Capture the cell that displays the provided text and extract its (X, Y) central coordinate. 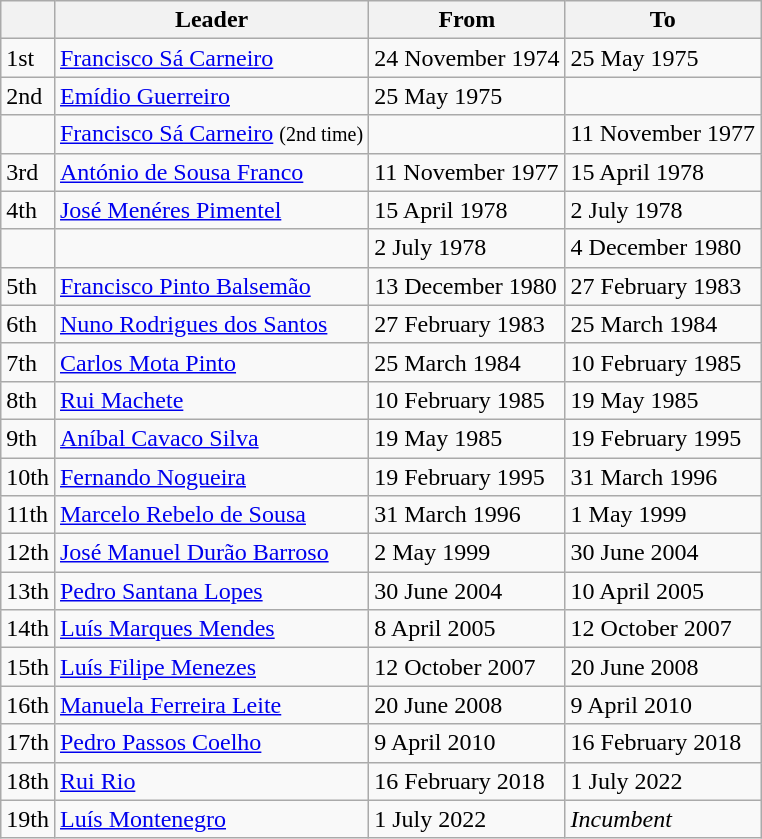
To (662, 20)
1 May 1999 (662, 515)
Nuno Rodrigues dos Santos (211, 324)
From (467, 20)
Pedro Passos Coelho (211, 743)
12th (28, 553)
6th (28, 324)
11th (28, 515)
Carlos Mota Pinto (211, 362)
24 November 1974 (467, 58)
18th (28, 781)
16th (28, 705)
Leader (211, 20)
17th (28, 743)
13th (28, 591)
3rd (28, 172)
15th (28, 667)
José Menéres Pimentel (211, 210)
Francisco Sá Carneiro (2nd time) (211, 134)
4 December 1980 (662, 248)
António de Sousa Franco (211, 172)
Emídio Guerreiro (211, 96)
1st (28, 58)
Francisco Sá Carneiro (211, 58)
Luís Filipe Menezes (211, 667)
2 May 1999 (467, 553)
4th (28, 210)
Pedro Santana Lopes (211, 591)
14th (28, 629)
Manuela Ferreira Leite (211, 705)
8 April 2005 (467, 629)
Luís Montenegro (211, 819)
2nd (28, 96)
7th (28, 362)
19th (28, 819)
5th (28, 286)
9th (28, 438)
Fernando Nogueira (211, 477)
José Manuel Durão Barroso (211, 553)
13 December 1980 (467, 286)
Francisco Pinto Balsemão (211, 286)
Rui Machete (211, 400)
Incumbent (662, 819)
10th (28, 477)
8th (28, 400)
Aníbal Cavaco Silva (211, 438)
Rui Rio (211, 781)
Marcelo Rebelo de Sousa (211, 515)
Luís Marques Mendes (211, 629)
10 April 2005 (662, 591)
